Extract the [x, y] coordinate from the center of the cell holding the provided text.  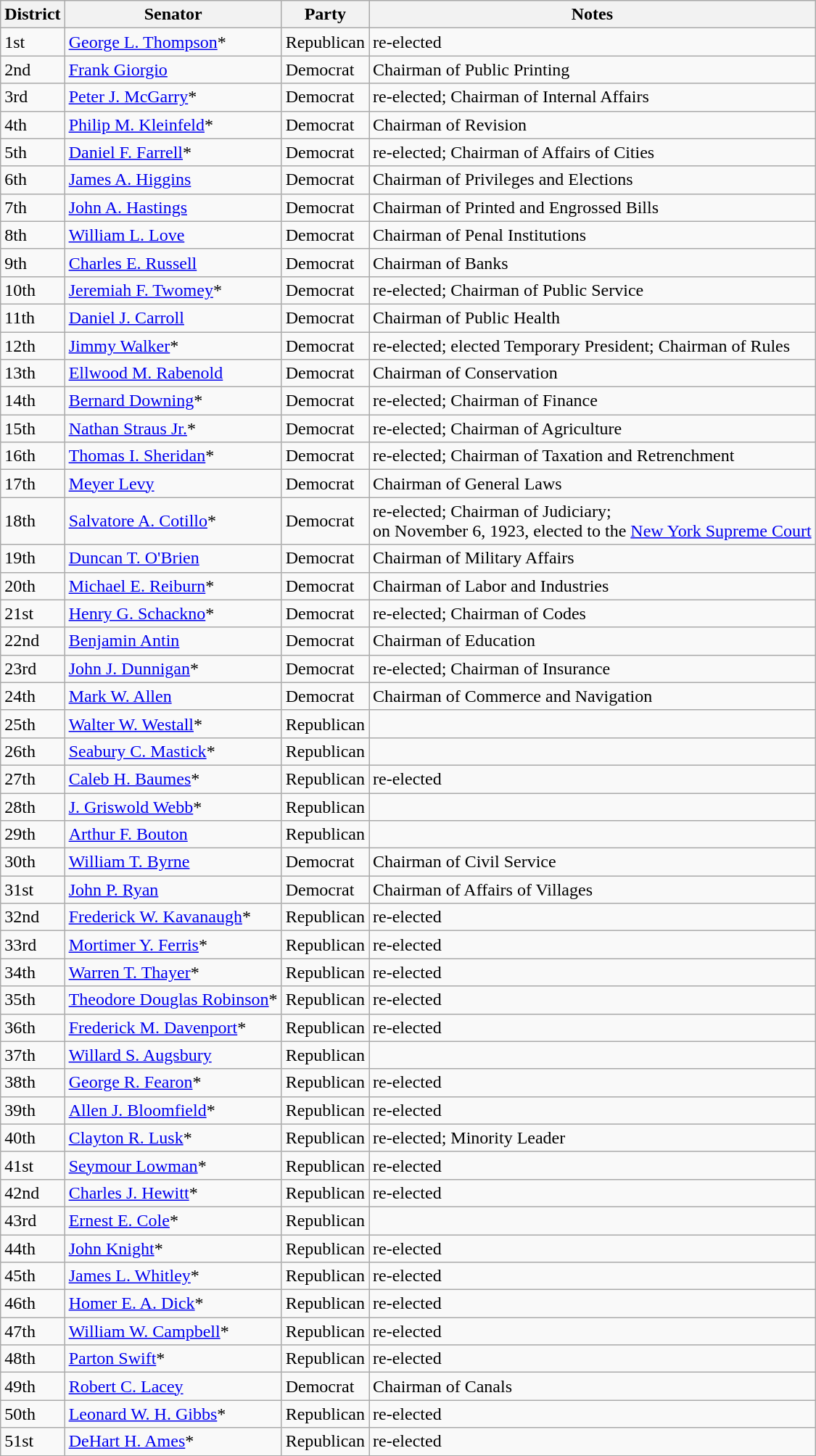
Peter J. McGarry* [173, 97]
15th [33, 429]
Henry G. Schackno* [173, 613]
3rd [33, 97]
James A. Higgins [173, 180]
re-elected; elected Temporary President; Chairman of Rules [593, 346]
36th [33, 1027]
50th [33, 1414]
Seymour Lowman* [173, 1165]
re-elected; Chairman of Taxation and Retrenchment [593, 456]
Walter W. Westall* [173, 724]
Salvatore A. Cotillo* [173, 521]
William W. Campbell* [173, 1331]
19th [33, 558]
7th [33, 207]
Chairman of Public Health [593, 318]
Chairman of Banks [593, 262]
Charles J. Hewitt* [173, 1193]
Bernard Downing* [173, 401]
8th [33, 235]
District [33, 15]
6th [33, 180]
Warren T. Thayer* [173, 972]
28th [33, 807]
Party [325, 15]
re-elected; Chairman of Public Service [593, 290]
26th [33, 751]
Daniel F. Farrell* [173, 152]
Ellwood M. Rabenold [173, 373]
39th [33, 1110]
Leonard W. H. Gibbs* [173, 1414]
Notes [593, 15]
Chairman of General Laws [593, 484]
Robert C. Lacey [173, 1386]
9th [33, 262]
Chairman of Civil Service [593, 862]
re-elected; Chairman of Affairs of Cities [593, 152]
51st [33, 1441]
re-elected; Chairman of Codes [593, 613]
Frederick W. Kavanaugh* [173, 917]
41st [33, 1165]
Senator [173, 15]
33rd [33, 945]
Allen J. Bloomfield* [173, 1110]
John A. Hastings [173, 207]
47th [33, 1331]
11th [33, 318]
18th [33, 521]
Chairman of Revision [593, 125]
13th [33, 373]
Clayton R. Lusk* [173, 1138]
re-elected; Chairman of Finance [593, 401]
Chairman of Penal Institutions [593, 235]
5th [33, 152]
Benjamin Antin [173, 641]
Parton Swift* [173, 1359]
Charles E. Russell [173, 262]
29th [33, 835]
Theodore Douglas Robinson* [173, 1000]
Chairman of Printed and Engrossed Bills [593, 207]
George R. Fearon* [173, 1083]
John P. Ryan [173, 890]
44th [33, 1248]
32nd [33, 917]
40th [33, 1138]
Chairman of Labor and Industries [593, 586]
William T. Byrne [173, 862]
John Knight* [173, 1248]
Philip M. Kleinfeld* [173, 125]
Chairman of Affairs of Villages [593, 890]
Jeremiah F. Twomey* [173, 290]
4th [33, 125]
22nd [33, 641]
Mortimer Y. Ferris* [173, 945]
Chairman of Education [593, 641]
J. Griswold Webb* [173, 807]
Daniel J. Carroll [173, 318]
re-elected; Chairman of Insurance [593, 669]
Chairman of Canals [593, 1386]
10th [33, 290]
14th [33, 401]
2nd [33, 70]
Caleb H. Baumes* [173, 779]
23rd [33, 669]
Chairman of Public Printing [593, 70]
12th [33, 346]
re-elected; Chairman of Judiciary; on November 6, 1923, elected to the New York Supreme Court [593, 521]
re-elected; Minority Leader [593, 1138]
42nd [33, 1193]
Duncan T. O'Brien [173, 558]
45th [33, 1276]
re-elected; Chairman of Internal Affairs [593, 97]
Homer E. A. Dick* [173, 1304]
Chairman of Military Affairs [593, 558]
38th [33, 1083]
Nathan Straus Jr.* [173, 429]
Chairman of Conservation [593, 373]
34th [33, 972]
Michael E. Reiburn* [173, 586]
17th [33, 484]
49th [33, 1386]
Frank Giorgio [173, 70]
Meyer Levy [173, 484]
Arthur F. Bouton [173, 835]
27th [33, 779]
16th [33, 456]
Seabury C. Mastick* [173, 751]
31st [33, 890]
20th [33, 586]
Frederick M. Davenport* [173, 1027]
43rd [33, 1220]
Willard S. Augsbury [173, 1055]
48th [33, 1359]
1st [33, 42]
William L. Love [173, 235]
John J. Dunnigan* [173, 669]
Chairman of Commerce and Navigation [593, 696]
25th [33, 724]
re-elected; Chairman of Agriculture [593, 429]
Chairman of Privileges and Elections [593, 180]
James L. Whitley* [173, 1276]
21st [33, 613]
Thomas I. Sheridan* [173, 456]
George L. Thompson* [173, 42]
24th [33, 696]
46th [33, 1304]
35th [33, 1000]
Ernest E. Cole* [173, 1220]
Mark W. Allen [173, 696]
30th [33, 862]
DeHart H. Ames* [173, 1441]
Jimmy Walker* [173, 346]
37th [33, 1055]
